Return (X, Y) of the center of cell containing provided text 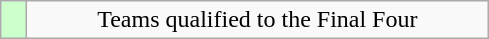
Teams qualified to the Final Four (258, 20)
